From the cell containing the given text, extract its center point as (X, Y) coordinate. 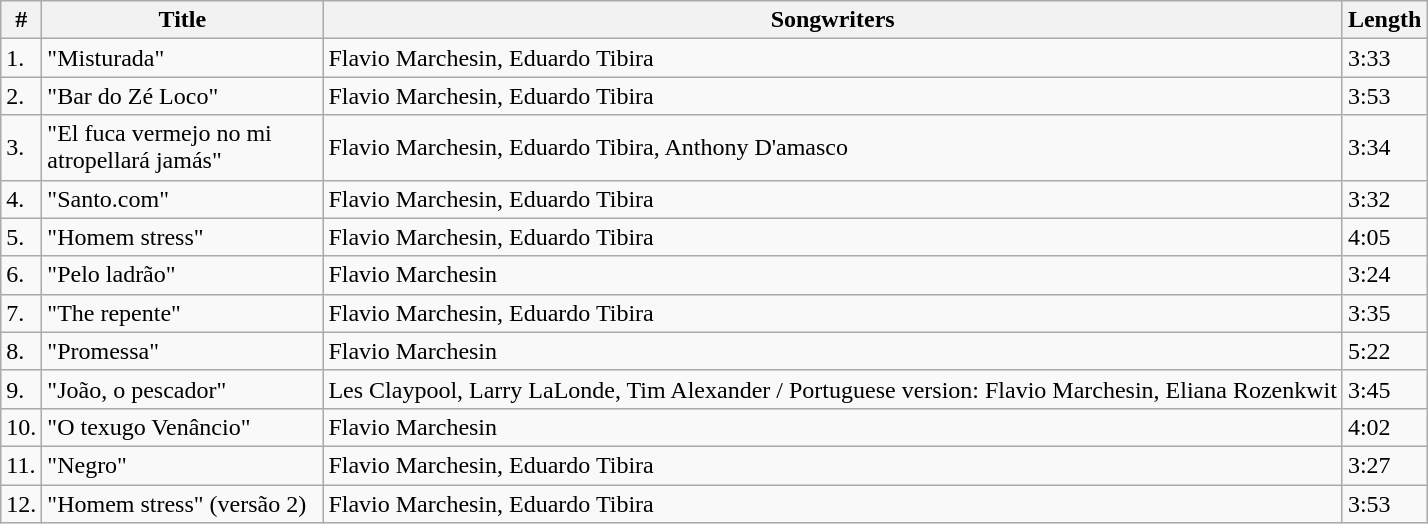
"The repente" (182, 313)
1. (22, 58)
Songwriters (833, 20)
3:27 (1384, 465)
5:22 (1384, 351)
"Santo.com" (182, 199)
"O texugo Venâncio" (182, 427)
3:34 (1384, 148)
"Homem stress" (182, 237)
Flavio Marchesin, Eduardo Tibira, Anthony D'amasco (833, 148)
"El fuca vermejo no mi atropellará jamás" (182, 148)
3:24 (1384, 275)
11. (22, 465)
7. (22, 313)
3:32 (1384, 199)
"João, o pescador" (182, 389)
2. (22, 96)
"Misturada" (182, 58)
4:05 (1384, 237)
"Pelo ladrão" (182, 275)
# (22, 20)
10. (22, 427)
3:35 (1384, 313)
4. (22, 199)
3:45 (1384, 389)
9. (22, 389)
Title (182, 20)
5. (22, 237)
"Homem stress" (versão 2) (182, 503)
4:02 (1384, 427)
3:33 (1384, 58)
Les Claypool, Larry LaLonde, Tim Alexander / Portuguese version: Flavio Marchesin, Eliana Rozenkwit (833, 389)
12. (22, 503)
"Bar do Zé Loco" (182, 96)
Length (1384, 20)
"Negro" (182, 465)
6. (22, 275)
3. (22, 148)
"Promessa" (182, 351)
8. (22, 351)
